Detect which cell encompasses the target text, then output its (X, Y) center coordinate. 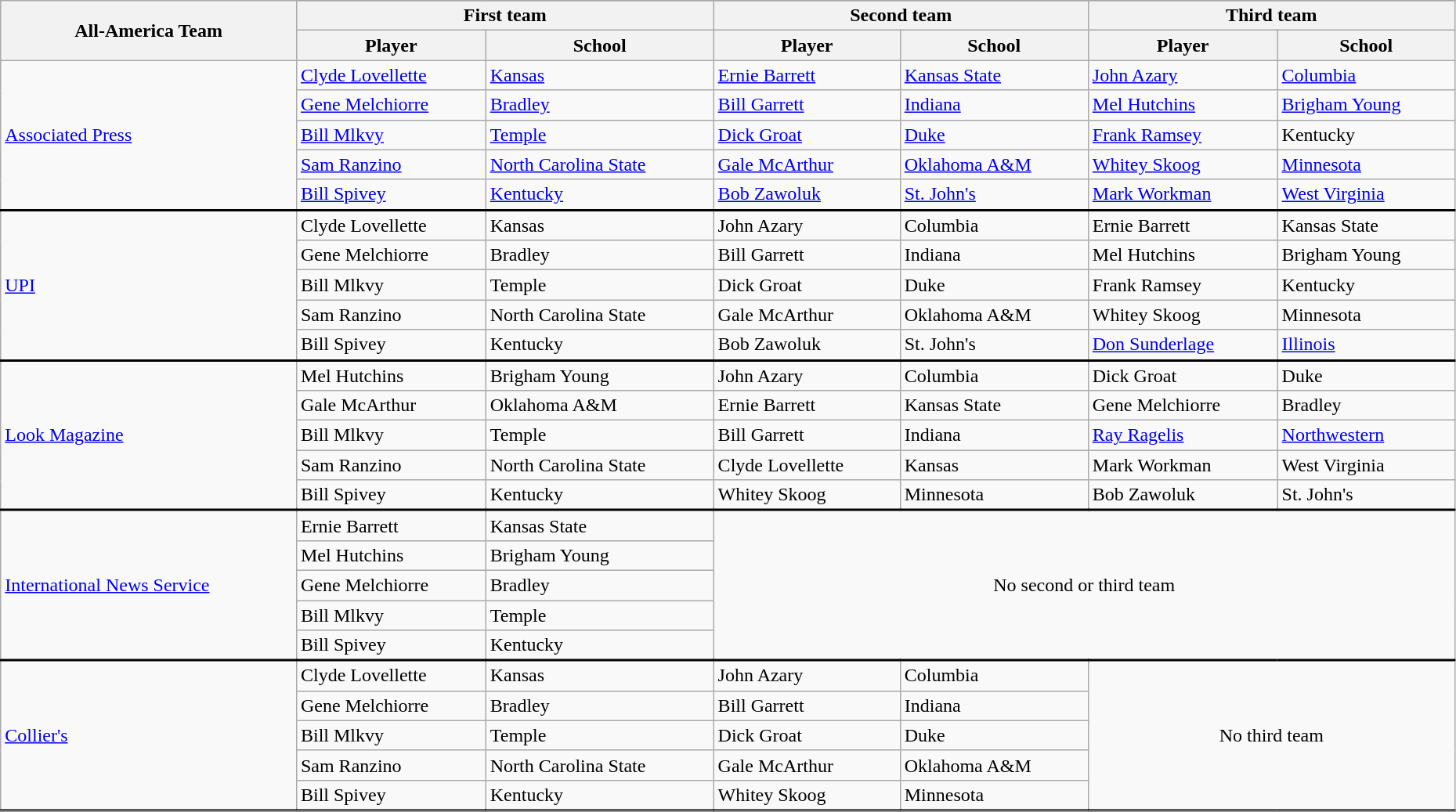
No second or third team (1084, 586)
UPI (149, 285)
No third team (1271, 735)
First team (504, 16)
Don Sunderlage (1183, 345)
All-America Team (149, 31)
Illinois (1366, 345)
Collier's (149, 735)
Ray Ragelis (1183, 435)
Third team (1271, 16)
Northwestern (1366, 435)
Second team (901, 16)
Look Magazine (149, 435)
Associated Press (149, 135)
International News Service (149, 586)
